Search for the cell housing the specified text and yield its (X, Y) center coordinate. 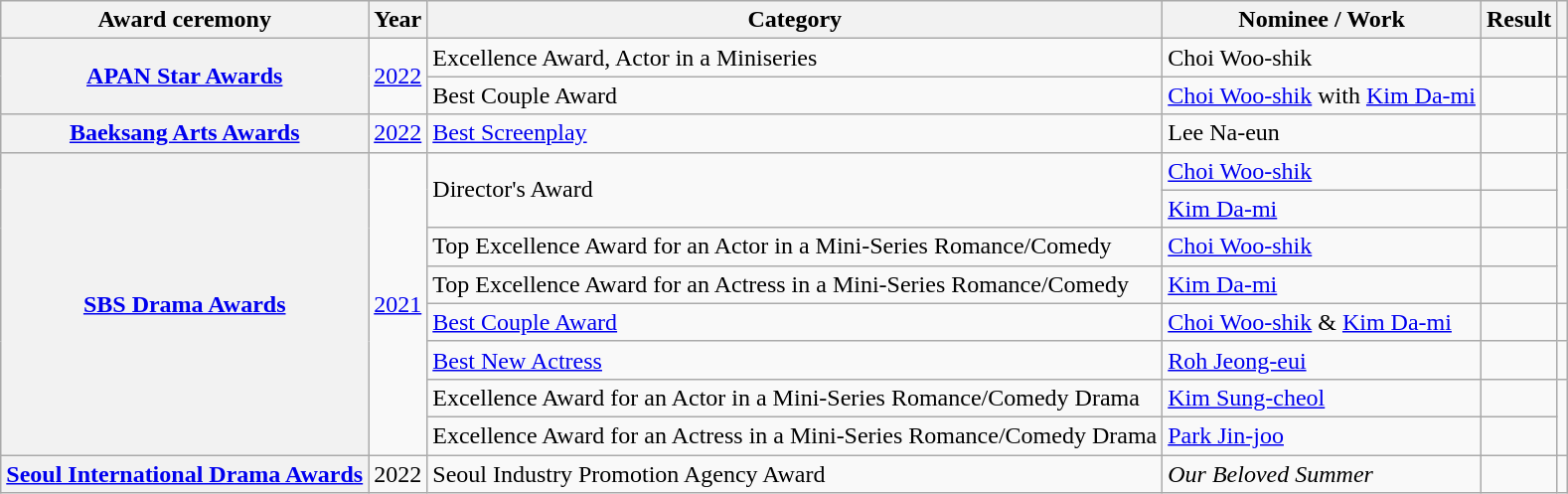
Excellence Award, Actor in a Miniseries (795, 58)
Park Jin-joo (1322, 435)
Seoul Industry Promotion Agency Award (795, 474)
Top Excellence Award for an Actress in a Mini-Series Romance/Comedy (795, 284)
Director's Award (795, 190)
APAN Star Awards (185, 77)
Lee Na-eun (1322, 133)
Roh Jeong-eui (1322, 360)
Kim Sung-cheol (1322, 398)
Excellence Award for an Actress in a Mini-Series Romance/Comedy Drama (795, 435)
Year (397, 20)
Choi Woo-shik with Kim Da-mi (1322, 95)
Baeksang Arts Awards (185, 133)
Best New Actress (795, 360)
Nominee / Work (1322, 20)
SBS Drama Awards (185, 303)
Excellence Award for an Actor in a Mini-Series Romance/Comedy Drama (795, 398)
Seoul International Drama Awards (185, 474)
Top Excellence Award for an Actor in a Mini-Series Romance/Comedy (795, 247)
Choi Woo-shik & Kim Da-mi (1322, 322)
Our Beloved Summer (1322, 474)
Category (795, 20)
Result (1518, 20)
Award ceremony (185, 20)
2021 (397, 303)
Best Screenplay (795, 133)
